Return (x, y) of the center of cell containing provided text 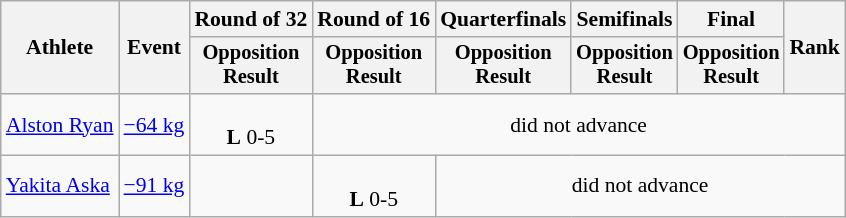
Final (732, 19)
Alston Ryan (60, 124)
Semifinals (624, 19)
Rank (814, 48)
−91 kg (154, 186)
Yakita Aska (60, 186)
Athlete (60, 48)
−64 kg (154, 124)
Quarterfinals (503, 19)
Round of 32 (250, 19)
Event (154, 48)
Round of 16 (374, 19)
